Locate the cell with the specified text and output its (X, Y) center coordinate. 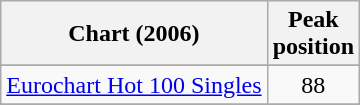
Chart (2006) (134, 34)
Peakposition (313, 34)
Eurochart Hot 100 Singles (134, 85)
88 (313, 85)
